Return (X, Y) of the center of cell containing provided text 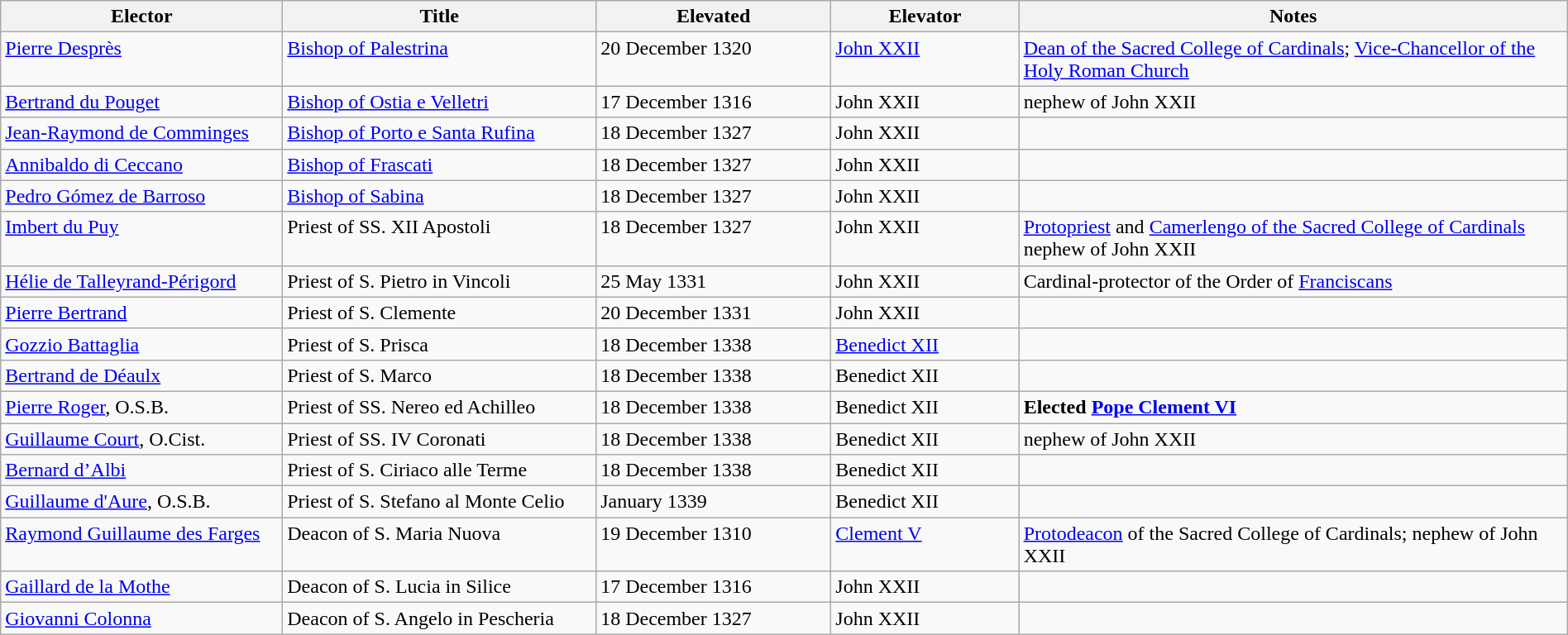
Priest of S. Ciriaco alle Terme (440, 470)
Pierre Bertrand (142, 313)
Cardinal-protector of the Order of Franciscans (1293, 281)
Pierre Desprès (142, 60)
Elector (142, 17)
Annibaldo di Ceccano (142, 165)
Elevated (714, 17)
Dean of the Sacred College of Cardinals; Vice-Chancellor of the Holy Roman Church (1293, 60)
20 December 1331 (714, 313)
Bishop of Sabina (440, 196)
Bishop of Ostia e Velletri (440, 102)
Priest of SS. Nereo ed Achilleo (440, 407)
Guillaume Court, O.Cist. (142, 439)
Priest of S. Clemente (440, 313)
Hélie de Talleyrand-Périgord (142, 281)
Bishop of Frascati (440, 165)
Elevator (925, 17)
Giovanni Colonna (142, 618)
Bertrand du Pouget (142, 102)
Bishop of Porto e Santa Rufina (440, 133)
25 May 1331 (714, 281)
Deacon of S. Maria Nuova (440, 544)
Imbert du Puy (142, 238)
19 December 1310 (714, 544)
Priest of SS. IV Coronati (440, 439)
Protopriest and Camerlengo of the Sacred College of Cardinalsnephew of John XXII (1293, 238)
Guillaume d'Aure, O.S.B. (142, 502)
Pierre Roger, O.S.B. (142, 407)
Clement V (925, 544)
Bernard d’Albi (142, 470)
20 December 1320 (714, 60)
Bertrand de Déaulx (142, 375)
January 1339 (714, 502)
Priest of SS. XII Apostoli (440, 238)
Notes (1293, 17)
Priest of S. Prisca (440, 344)
Deacon of S. Angelo in Pescheria (440, 618)
Priest of S. Pietro in Vincoli (440, 281)
Priest of S. Marco (440, 375)
Protodeacon of the Sacred College of Cardinals; nephew of John XXII (1293, 544)
Pedro Gómez de Barroso (142, 196)
Elected Pope Clement VI (1293, 407)
Gozzio Battaglia (142, 344)
Jean-Raymond de Comminges (142, 133)
Deacon of S. Lucia in Silice (440, 587)
Title (440, 17)
Priest of S. Stefano al Monte Celio (440, 502)
Bishop of Palestrina (440, 60)
Raymond Guillaume des Farges (142, 544)
Gaillard de la Mothe (142, 587)
